Capture the cell that displays the provided text and extract its (X, Y) central coordinate. 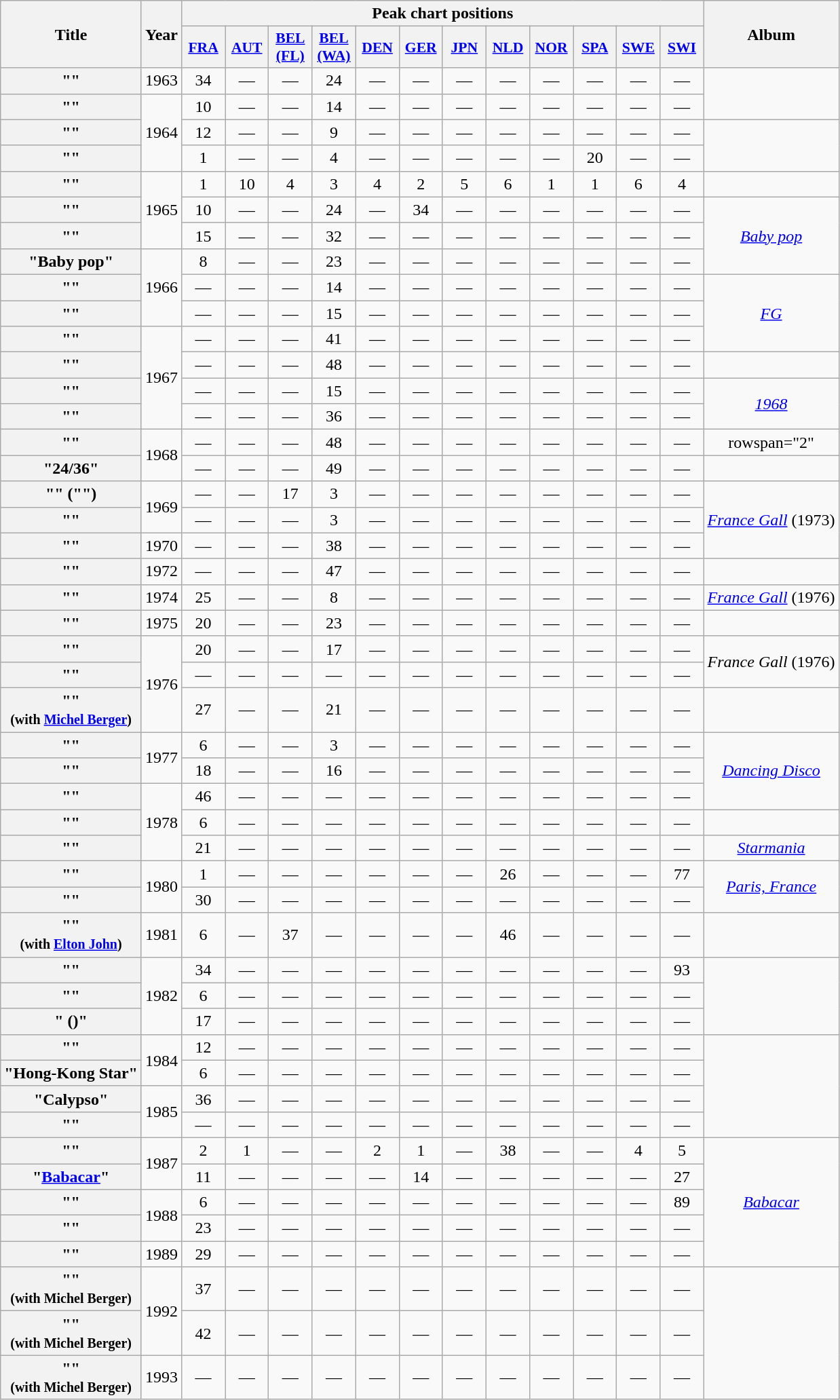
rowspan="2" (771, 442)
41 (334, 339)
"24/36" (71, 468)
Title (71, 34)
1966 (161, 287)
1974 (161, 597)
FRA (204, 48)
1988 (161, 1215)
26 (508, 874)
32 (334, 235)
1978 (161, 822)
1965 (161, 210)
77 (682, 874)
"Babacar" (71, 1176)
1976 (161, 684)
1987 (161, 1163)
Dancing Disco (771, 770)
49 (334, 468)
BEL(FL) (290, 48)
SWE (638, 48)
" ()" (71, 1021)
BEL(WA) (334, 48)
DEN (377, 48)
18 (204, 771)
16 (334, 771)
Paris, France (771, 887)
SPA (595, 48)
25 (204, 597)
47 (334, 571)
1982 (161, 996)
Starmania (771, 848)
30 (204, 900)
Year (161, 34)
"" ("") (71, 494)
1963 (161, 81)
1969 (161, 507)
1964 (161, 132)
"Calypso" (71, 1099)
1993 (161, 1378)
1981 (161, 935)
1992 (161, 1311)
1970 (161, 546)
JPN (464, 48)
NLD (508, 48)
1975 (161, 623)
1980 (161, 887)
11 (204, 1176)
1977 (161, 757)
FG (771, 313)
Album (771, 34)
France Gall (1973) (771, 520)
AUT (247, 48)
Peak chart positions (443, 14)
"Hong-Kong Star" (71, 1073)
1967 (161, 378)
Babacar (771, 1202)
89 (682, 1203)
1989 (161, 1254)
Baby pop (771, 235)
1972 (161, 571)
93 (682, 970)
""(with Elton John) (71, 935)
9 (334, 132)
1985 (161, 1112)
29 (204, 1254)
1984 (161, 1060)
GER (421, 48)
"Baby pop" (71, 261)
NOR (552, 48)
42 (204, 1333)
SWI (682, 48)
